Locate the cell with the specified text and output its (x, y) center coordinate. 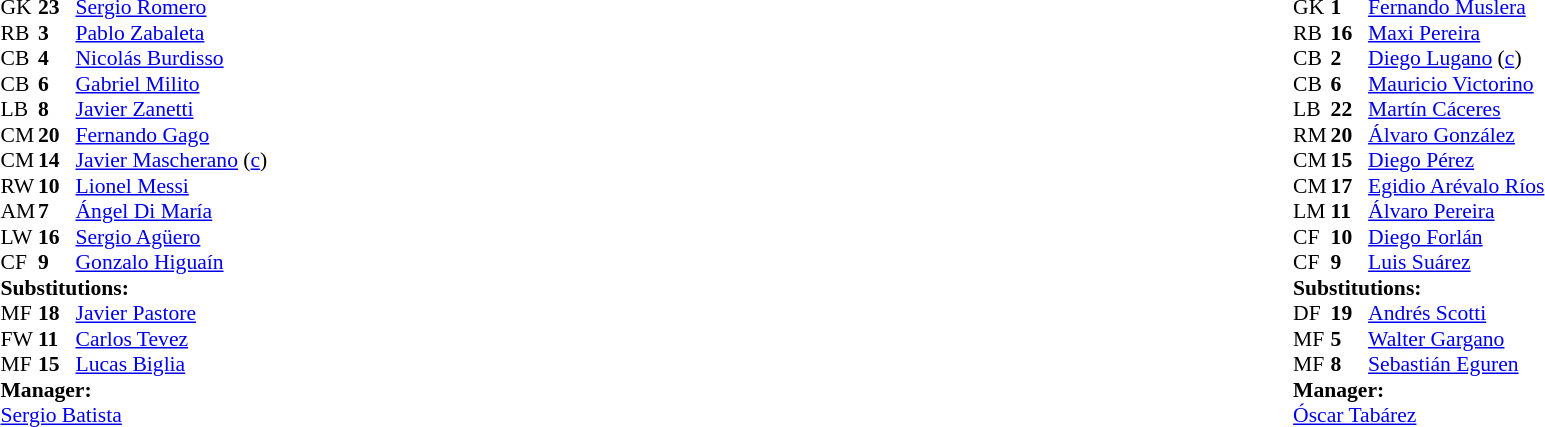
Pablo Zabaleta (172, 33)
18 (57, 313)
Diego Lugano (c) (1456, 59)
Ángel Di María (172, 211)
Andrés Scotti (1456, 313)
19 (1350, 313)
RW (19, 186)
Gonzalo Higuaín (172, 263)
3 (57, 33)
17 (1350, 186)
22 (1350, 109)
Carlos Tevez (172, 339)
Lucas Biglia (172, 365)
Javier Pastore (172, 313)
Javier Zanetti (172, 109)
Álvaro Pereira (1456, 211)
4 (57, 59)
AM (19, 211)
Luis Suárez (1456, 263)
7 (57, 211)
Lionel Messi (172, 186)
Javier Mascherano (c) (172, 161)
Nicolás Burdisso (172, 59)
Fernando Gago (172, 135)
Sergio Agüero (172, 237)
Gabriel Milito (172, 84)
Diego Forlán (1456, 237)
Walter Gargano (1456, 339)
14 (57, 161)
Mauricio Victorino (1456, 84)
LW (19, 237)
Sebastián Eguren (1456, 365)
RM (1312, 135)
Diego Pérez (1456, 161)
Álvaro González (1456, 135)
Maxi Pereira (1456, 33)
2 (1350, 59)
Martín Cáceres (1456, 109)
LM (1312, 211)
Egidio Arévalo Ríos (1456, 186)
5 (1350, 339)
FW (19, 339)
DF (1312, 313)
